Identify which cell holds the provided text, then report its [x, y] central coordinate. 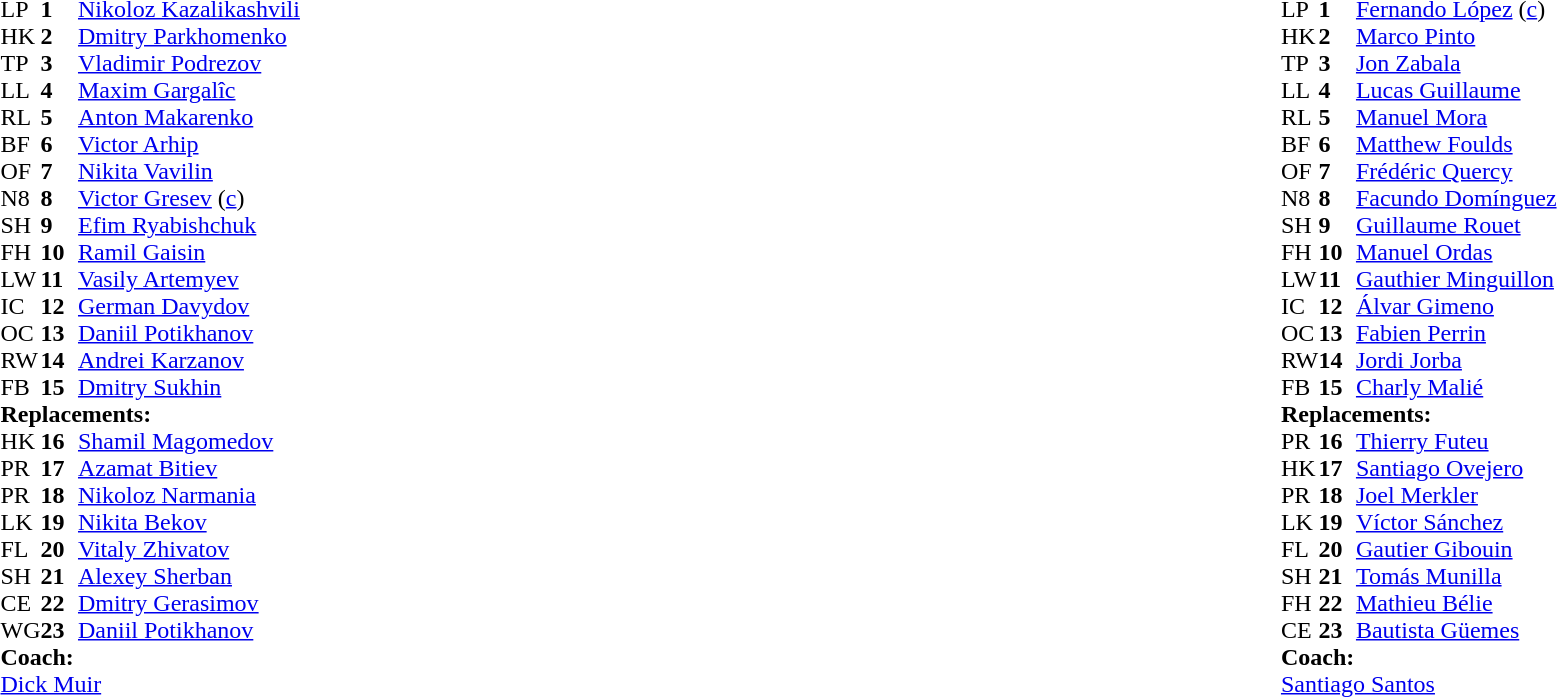
German Davydov [189, 306]
Vitaly Zhivatov [189, 550]
Azamat Bitiev [189, 468]
Víctor Sánchez [1456, 522]
Manuel Mora [1456, 118]
WG [20, 630]
Victor Gresev (c) [189, 198]
Fabien Perrin [1456, 334]
Anton Makarenko [189, 118]
Santiago Santos [1419, 684]
Joel Merkler [1456, 496]
Nikita Vavilin [189, 172]
Jordi Jorba [1456, 360]
Lucas Guillaume [1456, 90]
Vasily Artemyev [189, 280]
Frédéric Quercy [1456, 172]
Ramil Gaisin [189, 252]
Thierry Futeu [1456, 442]
Vladimir Podrezov [189, 64]
Dmitry Sukhin [189, 388]
Facundo Domínguez [1456, 198]
Charly Malié [1456, 388]
Santiago Ovejero [1456, 468]
Manuel Ordas [1456, 252]
Andrei Karzanov [189, 360]
Dick Muir [150, 684]
Tomás Munilla [1456, 576]
Guillaume Rouet [1456, 226]
Nikita Bekov [189, 522]
Bautista Güemes [1456, 630]
Nikoloz Narmania [189, 496]
Maxim Gargalîc [189, 90]
Dmitry Parkhomenko [189, 36]
Matthew Foulds [1456, 144]
Efim Ryabishchuk [189, 226]
Mathieu Bélie [1456, 604]
Shamil Magomedov [189, 442]
Jon Zabala [1456, 64]
Victor Arhip [189, 144]
Alexey Sherban [189, 576]
Álvar Gimeno [1456, 306]
Marco Pinto [1456, 36]
Gautier Gibouin [1456, 550]
Dmitry Gerasimov [189, 604]
Gauthier Minguillon [1456, 280]
